Identify which cell holds the provided text, then report its (x, y) central coordinate. 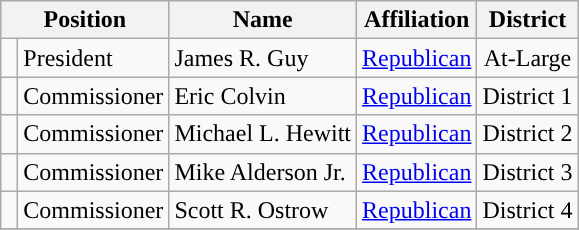
James R. Guy (263, 58)
Eric Colvin (263, 96)
Scott R. Ostrow (263, 210)
At-Large (528, 58)
Name (263, 20)
Affiliation (417, 20)
Michael L. Hewitt (263, 134)
Position (85, 20)
District 1 (528, 96)
District 3 (528, 172)
District (528, 20)
District 2 (528, 134)
District 4 (528, 210)
President (94, 58)
Mike Alderson Jr. (263, 172)
